Return [X, Y] of the center of cell containing provided text 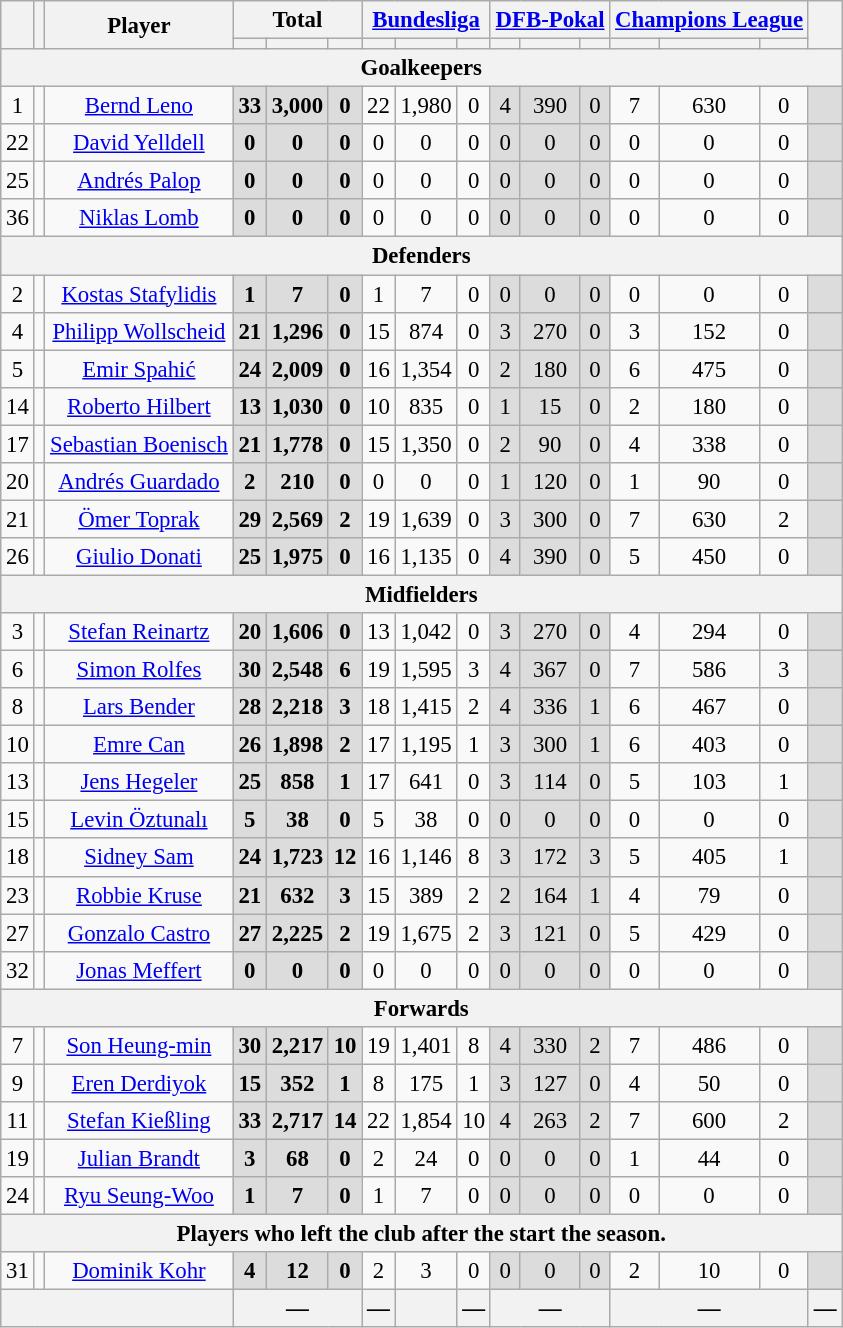
1,854 [426, 1121]
Niklas Lomb [139, 219]
405 [709, 858]
79 [709, 895]
152 [709, 331]
600 [709, 1121]
Midfielders [422, 594]
127 [550, 1083]
121 [550, 933]
23 [18, 895]
Son Heung-min [139, 1046]
1,195 [426, 745]
336 [550, 707]
1,898 [297, 745]
114 [550, 782]
1,296 [297, 331]
Robbie Kruse [139, 895]
450 [709, 557]
403 [709, 745]
352 [297, 1083]
429 [709, 933]
31 [18, 1271]
David Yelldell [139, 143]
44 [709, 1158]
Players who left the club after the start the season. [422, 1234]
50 [709, 1083]
210 [297, 482]
2,717 [297, 1121]
Eren Derdiyok [139, 1083]
Sebastian Boenisch [139, 444]
Roberto Hilbert [139, 406]
Stefan Kießling [139, 1121]
Gonzalo Castro [139, 933]
389 [426, 895]
175 [426, 1083]
Defenders [422, 256]
Levin Öztunalı [139, 820]
11 [18, 1121]
874 [426, 331]
835 [426, 406]
DFB-Pokal [550, 20]
2,217 [297, 1046]
294 [709, 632]
467 [709, 707]
Champions League [710, 20]
Kostas Stafylidis [139, 294]
586 [709, 670]
172 [550, 858]
475 [709, 369]
Emre Can [139, 745]
103 [709, 782]
1,350 [426, 444]
Jonas Meffert [139, 970]
2,569 [297, 519]
1,639 [426, 519]
Jens Hegeler [139, 782]
120 [550, 482]
32 [18, 970]
330 [550, 1046]
Total [298, 20]
Bundesliga [426, 20]
28 [250, 707]
Player [139, 25]
29 [250, 519]
68 [297, 1158]
1,606 [297, 632]
1,595 [426, 670]
1,135 [426, 557]
Forwards [422, 1008]
263 [550, 1121]
2,009 [297, 369]
486 [709, 1046]
1,415 [426, 707]
1,723 [297, 858]
1,042 [426, 632]
1,980 [426, 106]
Andrés Guardado [139, 482]
3,000 [297, 106]
Stefan Reinartz [139, 632]
1,675 [426, 933]
858 [297, 782]
1,975 [297, 557]
367 [550, 670]
Simon Rolfes [139, 670]
Ryu Seung-Woo [139, 1196]
164 [550, 895]
Julian Brandt [139, 1158]
Dominik Kohr [139, 1271]
632 [297, 895]
Andrés Palop [139, 181]
641 [426, 782]
Sidney Sam [139, 858]
36 [18, 219]
1,401 [426, 1046]
2,218 [297, 707]
2,225 [297, 933]
1,146 [426, 858]
1,778 [297, 444]
Giulio Donati [139, 557]
9 [18, 1083]
338 [709, 444]
1,030 [297, 406]
Emir Spahić [139, 369]
Bernd Leno [139, 106]
2,548 [297, 670]
Philipp Wollscheid [139, 331]
Lars Bender [139, 707]
Goalkeepers [422, 68]
Ömer Toprak [139, 519]
1,354 [426, 369]
